Search for the cell housing the specified text and yield its [X, Y] center coordinate. 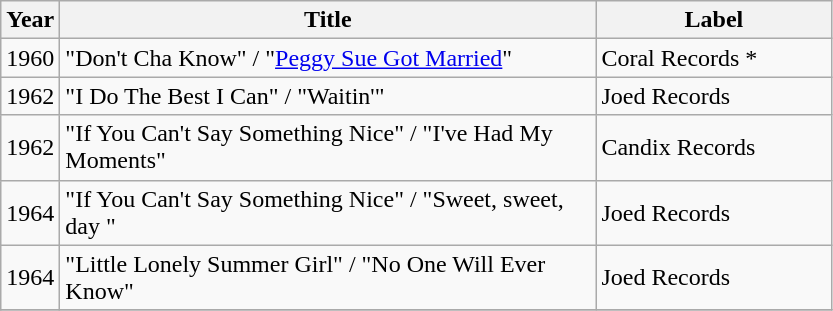
1960 [30, 58]
Title [328, 20]
"If You Can't Say Something Nice" / "Sweet, sweet, day " [328, 212]
Year [30, 20]
Label [714, 20]
"Little Lonely Summer Girl" / "No One Will Ever Know" [328, 278]
"I Do The Best I Can" / "Waitin'" [328, 96]
Coral Records * [714, 58]
"Don't Cha Know" / "Peggy Sue Got Married" [328, 58]
"If You Can't Say Something Nice" / "I've Had My Moments" [328, 148]
Candix Records [714, 148]
